Return the (X, Y) coordinate for the center point of the cell that contains the specified text.  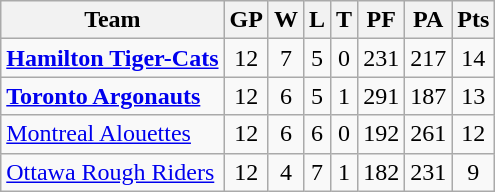
14 (474, 58)
261 (428, 134)
187 (428, 96)
291 (382, 96)
Hamilton Tiger-Cats (112, 58)
217 (428, 58)
Ottawa Rough Riders (112, 172)
Toronto Argonauts (112, 96)
Pts (474, 20)
192 (382, 134)
T (344, 20)
Montreal Alouettes (112, 134)
9 (474, 172)
W (286, 20)
PA (428, 20)
182 (382, 172)
Team (112, 20)
4 (286, 172)
13 (474, 96)
GP (246, 20)
PF (382, 20)
L (316, 20)
